Search for the cell housing the specified text and yield its (X, Y) center coordinate. 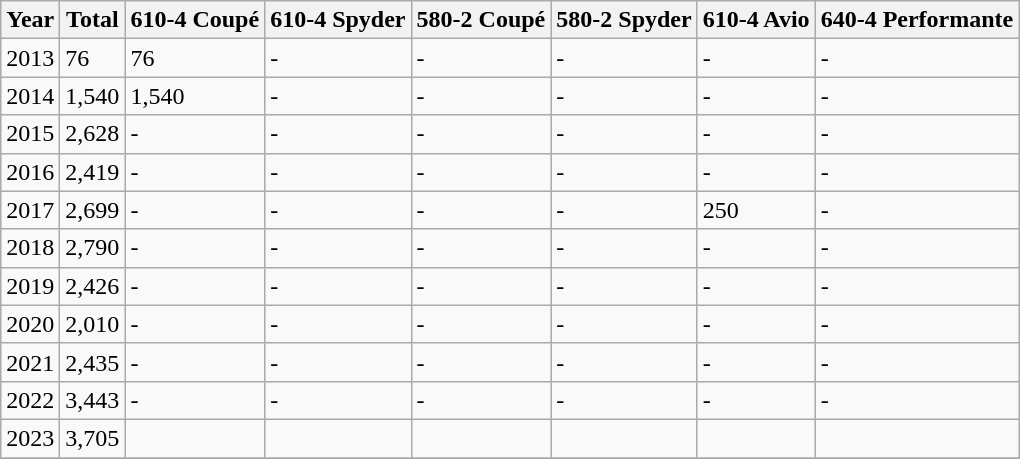
2020 (30, 324)
2023 (30, 438)
2,699 (92, 210)
610-4 Avio (756, 20)
2018 (30, 248)
250 (756, 210)
2019 (30, 286)
610-4 Coupé (195, 20)
3,443 (92, 400)
3,705 (92, 438)
2,010 (92, 324)
2,435 (92, 362)
580-2 Spyder (624, 20)
2016 (30, 172)
2021 (30, 362)
640-4 Performante (917, 20)
2,790 (92, 248)
2022 (30, 400)
2014 (30, 96)
2,419 (92, 172)
Total (92, 20)
580-2 Coupé (481, 20)
2,628 (92, 134)
Year (30, 20)
2015 (30, 134)
2013 (30, 58)
610-4 Spyder (338, 20)
2017 (30, 210)
2,426 (92, 286)
